Capture the cell that displays the provided text and extract its (X, Y) central coordinate. 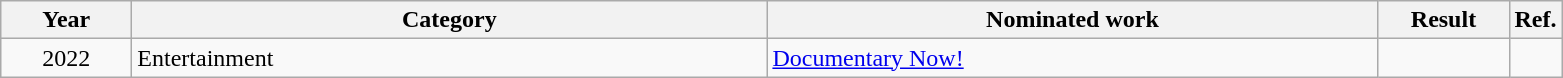
Ref. (1536, 20)
2022 (66, 58)
Documentary Now! (1072, 58)
Result (1444, 20)
Year (66, 20)
Nominated work (1072, 20)
Category (450, 20)
Entertainment (450, 58)
